Find where the given text appears and provide that cell's center as [X, Y] coordinate. 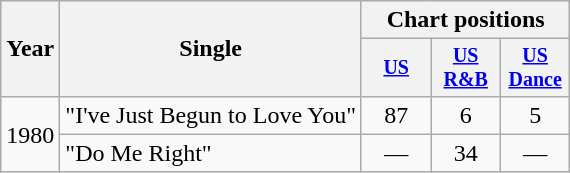
"I've Just Begun to Love You" [211, 115]
6 [466, 115]
Year [30, 49]
"Do Me Right" [211, 153]
Chart positions [465, 20]
US [396, 68]
87 [396, 115]
1980 [30, 134]
USDance [534, 68]
Single [211, 49]
34 [466, 153]
5 [534, 115]
USR&B [466, 68]
